Find where the given text appears and provide that cell's center as (x, y) coordinate. 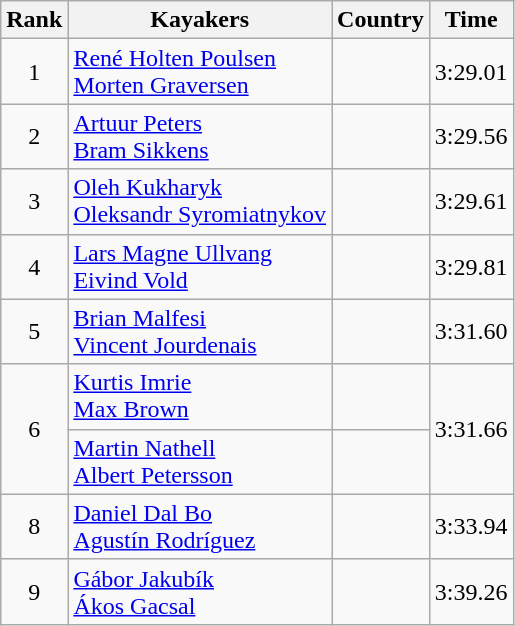
Lars Magne UllvangEivind Vold (200, 266)
1 (34, 72)
Kayakers (200, 20)
Artuur PetersBram Sikkens (200, 136)
Kurtis ImrieMax Brown (200, 396)
3:29.01 (471, 72)
Country (381, 20)
3:39.26 (471, 592)
8 (34, 526)
3:29.56 (471, 136)
3:31.60 (471, 332)
6 (34, 429)
Brian MalfesiVincent Jourdenais (200, 332)
5 (34, 332)
3:31.66 (471, 429)
Rank (34, 20)
Martin NathellAlbert Petersson (200, 462)
Daniel Dal BoAgustín Rodríguez (200, 526)
9 (34, 592)
3:29.81 (471, 266)
3:33.94 (471, 526)
Gábor JakubíkÁkos Gacsal (200, 592)
2 (34, 136)
Time (471, 20)
3:29.61 (471, 202)
Oleh KukharykOleksandr Syromiatnykov (200, 202)
4 (34, 266)
René Holten PoulsenMorten Graversen (200, 72)
3 (34, 202)
